Return [X, Y] of the center of cell containing provided text 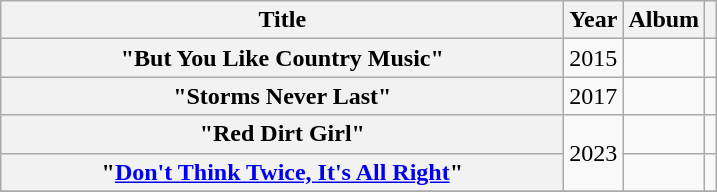
Album [664, 20]
"Red Dirt Girl" [282, 134]
Year [594, 20]
2023 [594, 153]
"But You Like Country Music" [282, 58]
Title [282, 20]
2017 [594, 96]
"Don't Think Twice, It's All Right" [282, 172]
2015 [594, 58]
"Storms Never Last" [282, 96]
